Provide the (X, Y) coordinate of the cell's center where the given text is located.  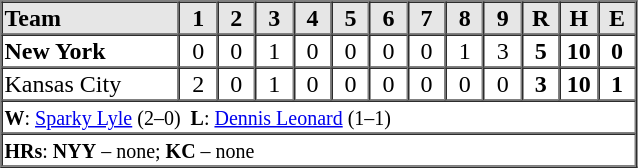
7 (427, 18)
W: Sparky Lyle (2–0) L: Dennis Leonard (1–1) (319, 116)
8 (465, 18)
9 (503, 18)
Team (91, 18)
HRs: NYY – none; KC – none (319, 150)
E (617, 18)
Kansas City (91, 84)
R (541, 18)
6 (388, 18)
New York (91, 50)
H (579, 18)
4 (312, 18)
